Return [x, y] of the center of cell containing provided text 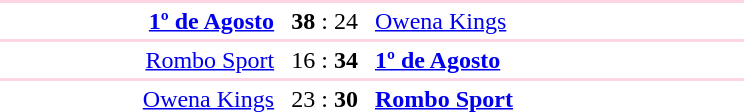
Owena Kings [512, 21]
38 : 24 [325, 21]
Rombo Sport [138, 60]
16 : 34 [325, 60]
